Search for the cell housing the specified text and yield its [X, Y] center coordinate. 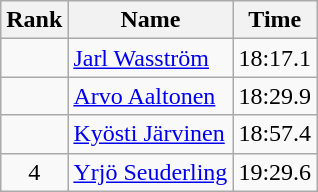
Jarl Wasström [150, 58]
18:17.1 [275, 58]
18:57.4 [275, 134]
Kyösti Järvinen [150, 134]
18:29.9 [275, 96]
Time [275, 20]
Yrjö Seuderling [150, 172]
Arvo Aaltonen [150, 96]
Name [150, 20]
4 [34, 172]
Rank [34, 20]
19:29.6 [275, 172]
